Identify which cell holds the provided text, then report its (x, y) central coordinate. 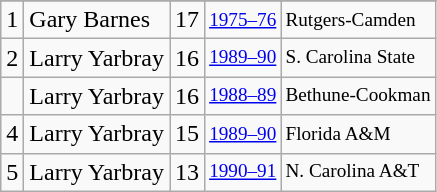
13 (188, 172)
1988–89 (243, 96)
Florida A&M (358, 134)
Bethune-Cookman (358, 96)
N. Carolina A&T (358, 172)
S. Carolina State (358, 58)
17 (188, 20)
5 (12, 172)
1975–76 (243, 20)
4 (12, 134)
Gary Barnes (97, 20)
1990–91 (243, 172)
1 (12, 20)
Rutgers-Camden (358, 20)
15 (188, 134)
2 (12, 58)
